Find where the given text appears and provide that cell's center as [X, Y] coordinate. 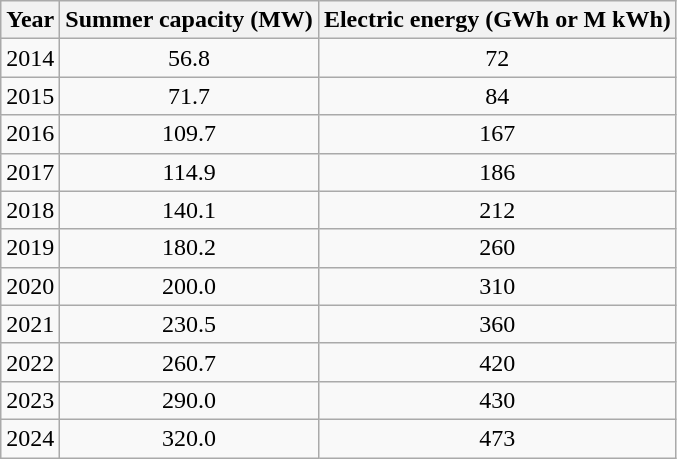
71.7 [190, 96]
473 [497, 438]
186 [497, 172]
2014 [30, 58]
140.1 [190, 210]
290.0 [190, 400]
212 [497, 210]
2019 [30, 248]
2018 [30, 210]
2022 [30, 362]
360 [497, 324]
2015 [30, 96]
167 [497, 134]
72 [497, 58]
Electric energy (GWh or M kWh) [497, 20]
230.5 [190, 324]
Summer capacity (MW) [190, 20]
310 [497, 286]
2023 [30, 400]
180.2 [190, 248]
260.7 [190, 362]
200.0 [190, 286]
2016 [30, 134]
56.8 [190, 58]
420 [497, 362]
Year [30, 20]
2021 [30, 324]
2020 [30, 286]
109.7 [190, 134]
84 [497, 96]
114.9 [190, 172]
2024 [30, 438]
320.0 [190, 438]
260 [497, 248]
2017 [30, 172]
430 [497, 400]
